Provide the (X, Y) coordinate of the cell's center where the given text is located.  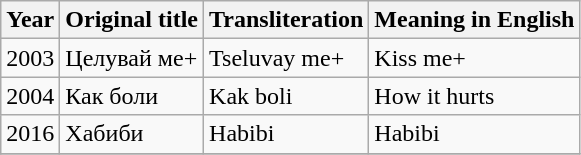
Original title (132, 20)
How it hurts (474, 96)
Как боли (132, 96)
2004 (30, 96)
Year (30, 20)
2003 (30, 58)
Meaning in English (474, 20)
Целувай ме+ (132, 58)
Transliteration (286, 20)
2016 (30, 134)
Хабиби (132, 134)
Tseluvay me+ (286, 58)
Kak boli (286, 96)
Kiss me+ (474, 58)
